Determine the [X, Y] coordinate at the center of the cell enclosing the given text.  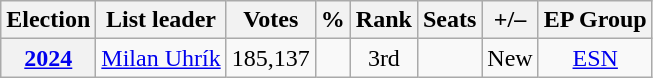
EP Group [595, 20]
Votes [270, 20]
3rd [384, 58]
2024 [48, 58]
185,137 [270, 58]
List leader [161, 20]
Rank [384, 20]
+/– [510, 20]
Seats [449, 20]
Milan Uhrík [161, 58]
ESN [595, 58]
New [510, 58]
Election [48, 20]
% [332, 20]
